Find where the given text appears and provide that cell's center as (X, Y) coordinate. 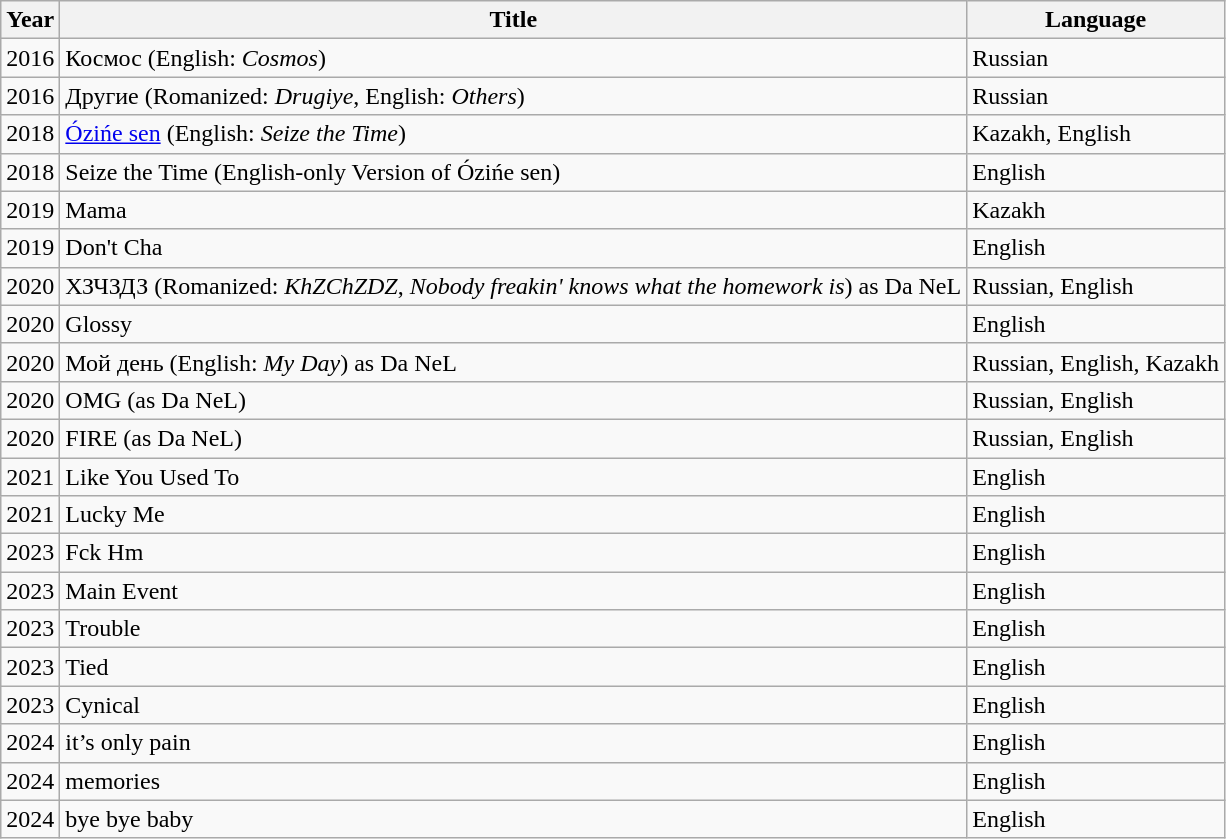
OMG (as Da NeL) (514, 400)
Kazakh (1096, 210)
Mama (514, 210)
Main Event (514, 591)
Seize the Time (English-only Version of Ózińe sen) (514, 172)
ХЗЧЗДЗ (Romanized: KhZChZDZ, Nobody freakin' knows what the homework is) as Da NeL (514, 286)
Другие (Romanized: Drugiye, English: Others) (514, 96)
Don't Cha (514, 248)
Trouble (514, 629)
Russian, English, Kazakh (1096, 362)
Glossy (514, 324)
Ózińe sen (English: Seize the Time) (514, 134)
FIRE (as Da NeL) (514, 438)
bye bye baby (514, 819)
Lucky Me (514, 515)
Tied (514, 667)
Year (30, 20)
Cynical (514, 705)
Like You Used To (514, 477)
Title (514, 20)
Language (1096, 20)
Мой день (English: My Day) as Da NeL (514, 362)
Космос (English: Cosmos) (514, 58)
Kazakh, English (1096, 134)
Fck Hm (514, 553)
it’s only pain (514, 743)
memories (514, 781)
